For the text-containing cell, return its midpoint in (X, Y) coordinate format. 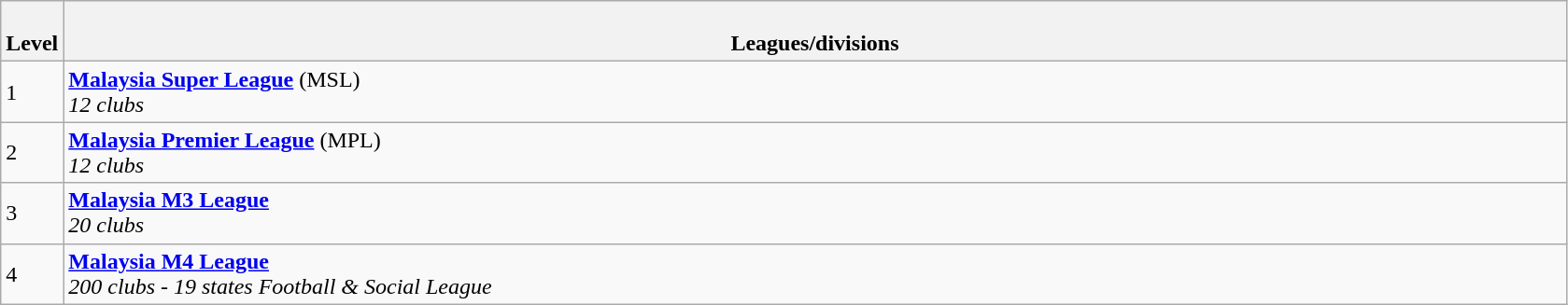
Malaysia M4 League200 clubs - 19 states Football & Social League (814, 274)
2 (32, 153)
3 (32, 213)
Malaysia Premier League (MPL)12 clubs (814, 153)
4 (32, 274)
1 (32, 91)
Malaysia Super League (MSL)12 clubs (814, 91)
Leagues/divisions (814, 32)
Level (32, 32)
Malaysia M3 League20 clubs (814, 213)
